Output the [X, Y] coordinate of the center of the cell containing the given text.  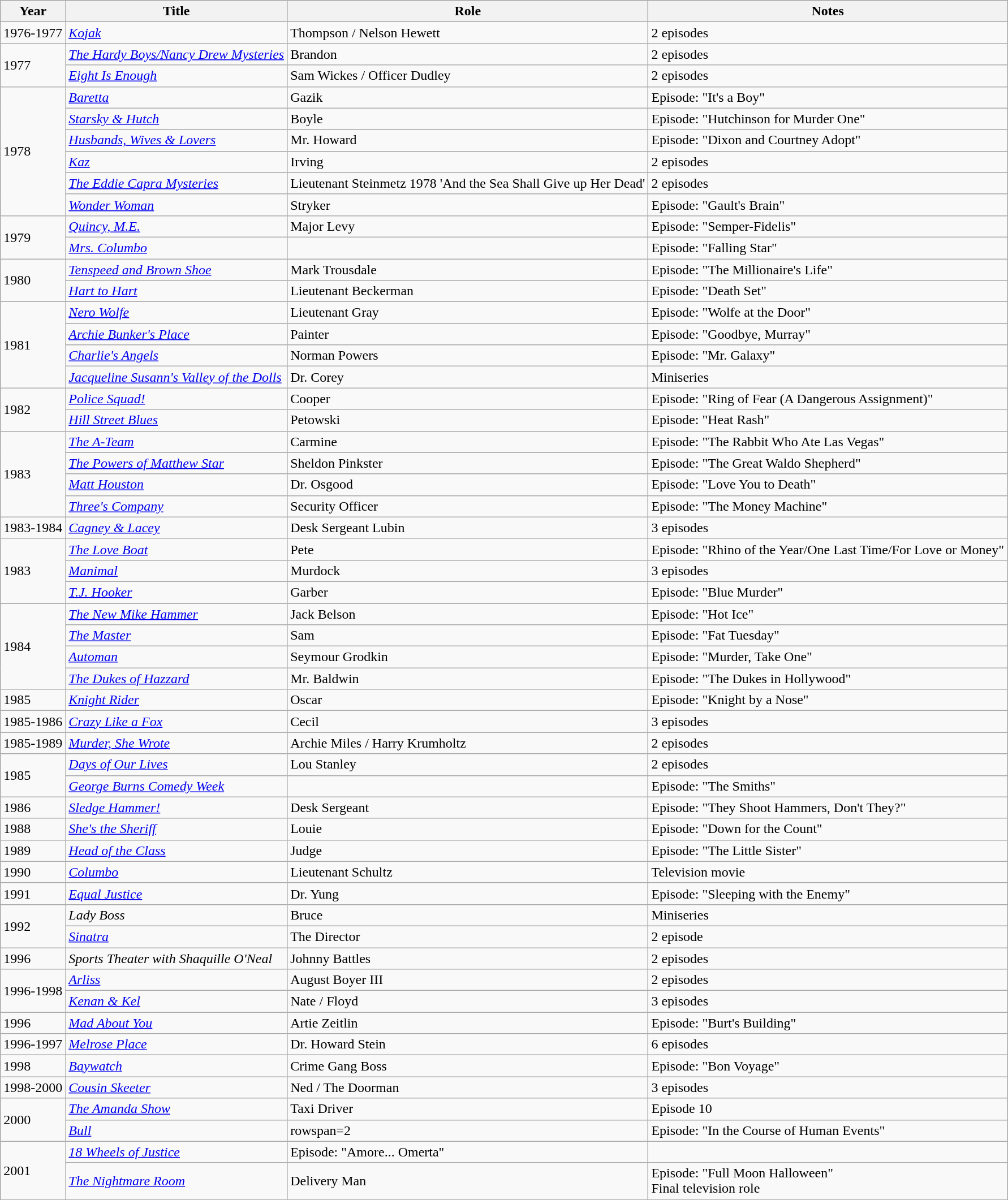
The Powers of Matthew Star [176, 463]
Episode: "The Smiths" [828, 786]
1982 [33, 409]
1985-1986 [33, 722]
Episode: "Amore... Omerta" [468, 1152]
Charlie's Angels [176, 356]
1991 [33, 893]
Automan [176, 657]
Television movie [828, 872]
Episode: "Gault's Brain" [828, 205]
August Boyer III [468, 980]
Episode: "Ring of Fear (A Dangerous Assignment)" [828, 399]
Judge [468, 851]
Bruce [468, 915]
Lieutenant Schultz [468, 872]
Cagney & Lacey [176, 528]
Baywatch [176, 1066]
Episode: "They Shoot Hammers, Don't They?" [828, 808]
Sinatra [176, 936]
Episode: "Wolfe at the Door" [828, 313]
Equal Justice [176, 893]
Arliss [176, 980]
Petowski [468, 420]
Ned / The Doorman [468, 1087]
Episode: "The Dukes in Hollywood" [828, 679]
Mark Trousdale [468, 270]
1988 [33, 829]
Boyle [468, 119]
1990 [33, 872]
Tenspeed and Brown Shoe [176, 270]
Sam Wickes / Officer Dudley [468, 76]
Gazik [468, 97]
Kojak [176, 33]
Murdock [468, 571]
The New Mike Hammer [176, 614]
1977 [33, 65]
Episode: "Heat Rash" [828, 420]
Episode: "The Millionaire's Life" [828, 270]
Episode: "Burt's Building" [828, 1023]
18 Wheels of Justice [176, 1152]
Cousin Skeeter [176, 1087]
1998 [33, 1066]
Lou Stanley [468, 765]
Manimal [176, 571]
2000 [33, 1120]
Three's Company [176, 506]
1986 [33, 808]
Episode: "Goodbye, Murray" [828, 334]
Sports Theater with Shaquille O'Neal [176, 959]
Episode: "Blue Murder" [828, 592]
Knight Rider [176, 700]
The Master [176, 636]
6 episodes [828, 1044]
Sam [468, 636]
Seymour Grodkin [468, 657]
Pete [468, 549]
Louie [468, 829]
Lady Boss [176, 915]
The A-Team [176, 442]
Painter [468, 334]
1984 [33, 646]
Eight Is Enough [176, 76]
Murder, She Wrote [176, 743]
Hart to Hart [176, 291]
Artie Zeitlin [468, 1023]
Cooper [468, 399]
The Nightmare Room [176, 1181]
Episode: "In the Course of Human Events" [828, 1130]
Role [468, 11]
Security Officer [468, 506]
T.J. Hooker [176, 592]
Lieutenant Gray [468, 313]
1976-1977 [33, 33]
She's the Sheriff [176, 829]
Dr. Yung [468, 893]
Jacqueline Susann's Valley of the Dolls [176, 377]
Carmine [468, 442]
1980 [33, 280]
Crazy Like a Fox [176, 722]
Episode: "The Great Waldo Shepherd" [828, 463]
Kaz [176, 162]
Mrs. Columbo [176, 248]
Thompson / Nelson Hewett [468, 33]
Cecil [468, 722]
2 episode [828, 936]
Jack Belson [468, 614]
Major Levy [468, 226]
Days of Our Lives [176, 765]
Delivery Man [468, 1181]
Archie Bunker's Place [176, 334]
Notes [828, 11]
Episode: "Murder, Take One" [828, 657]
Taxi Driver [468, 1109]
Bull [176, 1130]
George Burns Comedy Week [176, 786]
Johnny Battles [468, 959]
Episode: "Mr. Galaxy" [828, 356]
The Hardy Boys/Nancy Drew Mysteries [176, 54]
Mad About You [176, 1023]
Episode: "Death Set" [828, 291]
Husbands, Wives & Lovers [176, 140]
Nate / Floyd [468, 1002]
Lieutenant Beckerman [468, 291]
Dr. Howard Stein [468, 1044]
rowspan=2 [468, 1130]
Episode: "Bon Voyage" [828, 1066]
1981 [33, 345]
Melrose Place [176, 1044]
Episode: "Rhino of the Year/One Last Time/For Love or Money" [828, 549]
Episode: "The Rabbit Who Ate Las Vegas" [828, 442]
Garber [468, 592]
Archie Miles / Harry Krumholtz [468, 743]
Episode: "Fat Tuesday" [828, 636]
1979 [33, 237]
Baretta [176, 97]
Sheldon Pinkster [468, 463]
Episode: "Semper-Fidelis" [828, 226]
Irving [468, 162]
1985-1989 [33, 743]
Desk Sergeant Lubin [468, 528]
Matt Houston [176, 485]
Crime Gang Boss [468, 1066]
1996-1997 [33, 1044]
Dr. Corey [468, 377]
Stryker [468, 205]
1998-2000 [33, 1087]
Episode: "The Money Machine" [828, 506]
Episode: "It's a Boy" [828, 97]
Oscar [468, 700]
Episode: "Dixon and Courtney Adopt" [828, 140]
Starsky & Hutch [176, 119]
The Dukes of Hazzard [176, 679]
Sledge Hammer! [176, 808]
1989 [33, 851]
Kenan & Kel [176, 1002]
Episode: "Hot Ice" [828, 614]
Hill Street Blues [176, 420]
2001 [33, 1171]
Head of the Class [176, 851]
1992 [33, 926]
The Love Boat [176, 549]
1996-1998 [33, 991]
The Eddie Capra Mysteries [176, 183]
Wonder Woman [176, 205]
Police Squad! [176, 399]
Quincy, M.E. [176, 226]
The Director [468, 936]
Mr. Baldwin [468, 679]
Dr. Osgood [468, 485]
Norman Powers [468, 356]
Columbo [176, 872]
Mr. Howard [468, 140]
Episode: "The Little Sister" [828, 851]
Desk Sergeant [468, 808]
Episode: "Down for the Count" [828, 829]
Episode: "Full Moon Halloween"Final television role [828, 1181]
1983-1984 [33, 528]
Episode: "Sleeping with the Enemy" [828, 893]
Episode: "Knight by a Nose" [828, 700]
Lieutenant Steinmetz 1978 'And the Sea Shall Give up Her Dead' [468, 183]
Nero Wolfe [176, 313]
Brandon [468, 54]
Episode 10 [828, 1109]
Title [176, 11]
Episode: "Falling Star" [828, 248]
The Amanda Show [176, 1109]
Year [33, 11]
1978 [33, 151]
Episode: "Hutchinson for Murder One" [828, 119]
Episode: "Love You to Death" [828, 485]
